Extract the (X, Y) coordinate from the center of the cell holding the provided text.  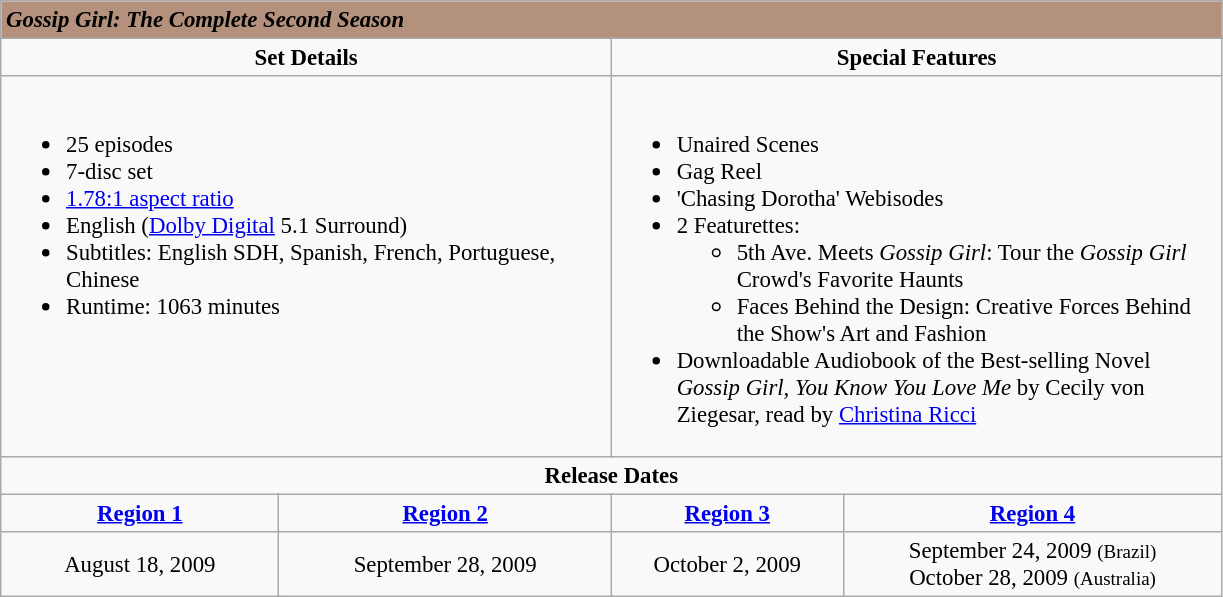
Release Dates (612, 475)
Region 4 (1032, 513)
Region 1 (140, 513)
Region 2 (445, 513)
Gossip Girl: The Complete Second Season (612, 20)
August 18, 2009 (140, 564)
October 2, 2009 (727, 564)
September 24, 2009 (Brazil)October 28, 2009 (Australia) (1032, 564)
Region 3 (727, 513)
Special Features (916, 58)
Set Details (306, 58)
September 28, 2009 (445, 564)
